From the cell containing the given text, extract its center point as [X, Y] coordinate. 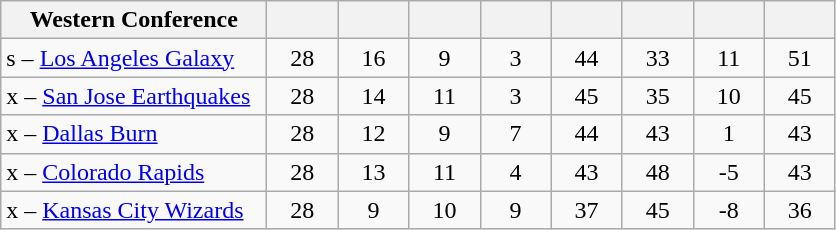
13 [374, 172]
4 [516, 172]
Western Conference [134, 20]
s – Los Angeles Galaxy [134, 58]
35 [658, 96]
16 [374, 58]
14 [374, 96]
12 [374, 134]
-8 [728, 210]
37 [586, 210]
33 [658, 58]
x – San Jose Earthquakes [134, 96]
x – Dallas Burn [134, 134]
-5 [728, 172]
x – Kansas City Wizards [134, 210]
7 [516, 134]
x – Colorado Rapids [134, 172]
51 [800, 58]
1 [728, 134]
48 [658, 172]
36 [800, 210]
